Pinpoint the cell where the given text exists, returning its [x, y] midpoint coordinate. 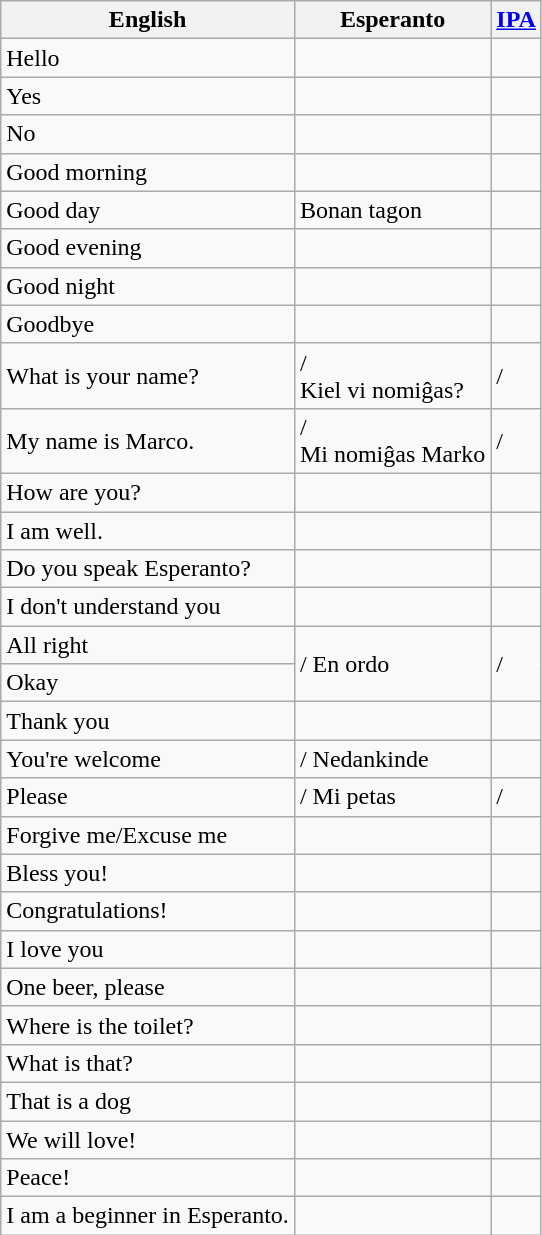
I am a beginner in Esperanto. [148, 1216]
Esperanto [392, 20]
Good day [148, 210]
Thank you [148, 721]
No [148, 134]
That is a dog [148, 1101]
/Mi nomiĝas Marko [392, 440]
You're welcome [148, 759]
/ En ordo [392, 664]
I don't understand you [148, 607]
Good night [148, 286]
Please [148, 797]
/Kiel vi nomiĝas? [392, 376]
Okay [148, 683]
Good evening [148, 248]
Bonan tagon [392, 210]
We will love! [148, 1139]
Good morning [148, 172]
I am well. [148, 531]
Goodbye [148, 324]
What is that? [148, 1063]
One beer, please [148, 987]
What is your name? [148, 376]
Congratulations! [148, 911]
Do you speak Esperanto? [148, 569]
English [148, 20]
I love you [148, 949]
All right [148, 645]
My name is Marco. [148, 440]
Where is the toilet? [148, 1025]
Bless you! [148, 873]
IPA [516, 20]
Hello [148, 58]
Forgive me/Excuse me [148, 835]
Peace! [148, 1178]
Yes [148, 96]
/ Mi petas [392, 797]
/ Nedankinde [392, 759]
How are you? [148, 492]
